Provide the (x, y) coordinate of the cell's center where the given text is located.  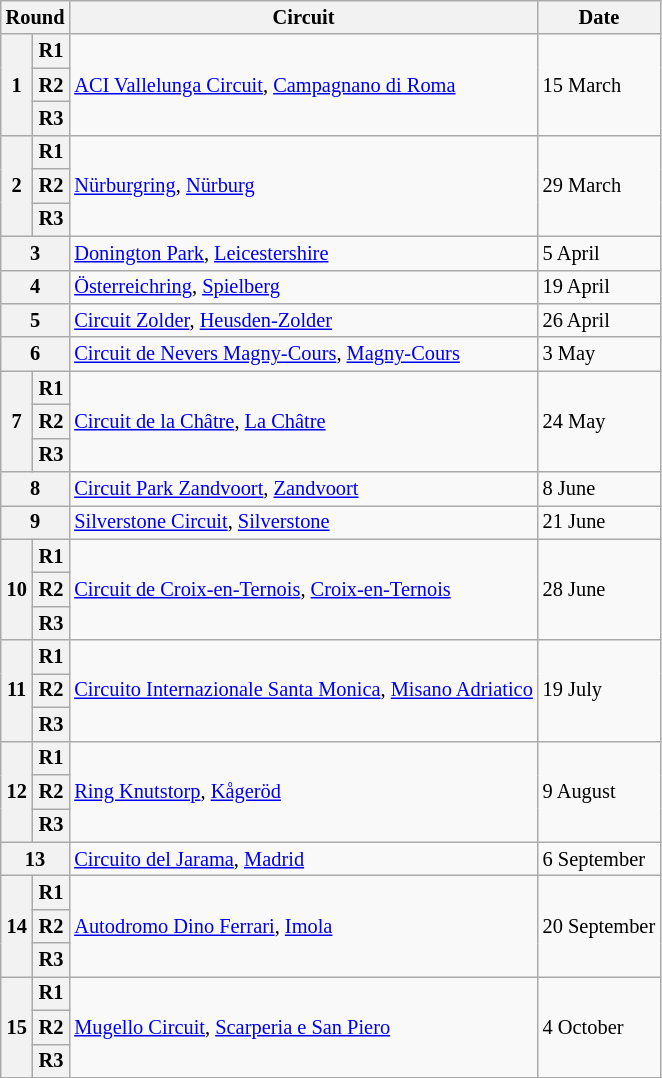
1 (17, 84)
3 (36, 253)
Circuit (303, 17)
Circuito del Jarama, Madrid (303, 859)
Silverstone Circuit, Silverstone (303, 522)
13 (36, 859)
Circuito Internazionale Santa Monica, Misano Adriatico (303, 690)
Circuit de Nevers Magny-Cours, Magny-Cours (303, 354)
28 June (599, 590)
5 (36, 320)
7 (17, 422)
Round (36, 17)
20 September (599, 926)
6 (36, 354)
Circuit Park Zandvoort, Zandvoort (303, 489)
12 (17, 792)
Nürburgring, Nürburg (303, 186)
9 (36, 522)
Österreichring, Spielberg (303, 287)
Circuit de la Châtre, La Châtre (303, 422)
3 May (599, 354)
ACI Vallelunga Circuit, Campagnano di Roma (303, 84)
4 October (599, 1026)
19 July (599, 690)
Circuit Zolder, Heusden-Zolder (303, 320)
Autodromo Dino Ferrari, Imola (303, 926)
Circuit de Croix-en-Ternois, Croix-en-Ternois (303, 590)
8 (36, 489)
24 May (599, 422)
10 (17, 590)
6 September (599, 859)
15 (17, 1026)
Date (599, 17)
2 (17, 186)
Donington Park, Leicestershire (303, 253)
8 June (599, 489)
29 March (599, 186)
4 (36, 287)
26 April (599, 320)
14 (17, 926)
15 March (599, 84)
19 April (599, 287)
11 (17, 690)
21 June (599, 522)
5 April (599, 253)
9 August (599, 792)
Mugello Circuit, Scarperia e San Piero (303, 1026)
Ring Knutstorp, Kågeröd (303, 792)
